Output the [x, y] coordinate of the center of the cell containing the given text.  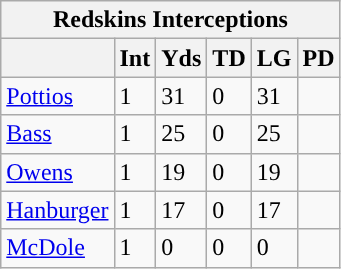
LG [274, 58]
Owens [58, 172]
Hanburger [58, 210]
Bass [58, 134]
Yds [182, 58]
Pottios [58, 96]
TD [229, 58]
PD [318, 58]
Redskins Interceptions [170, 20]
McDole [58, 248]
Int [135, 58]
